Return the (x, y) coordinate for the center point of the cell that contains the specified text.  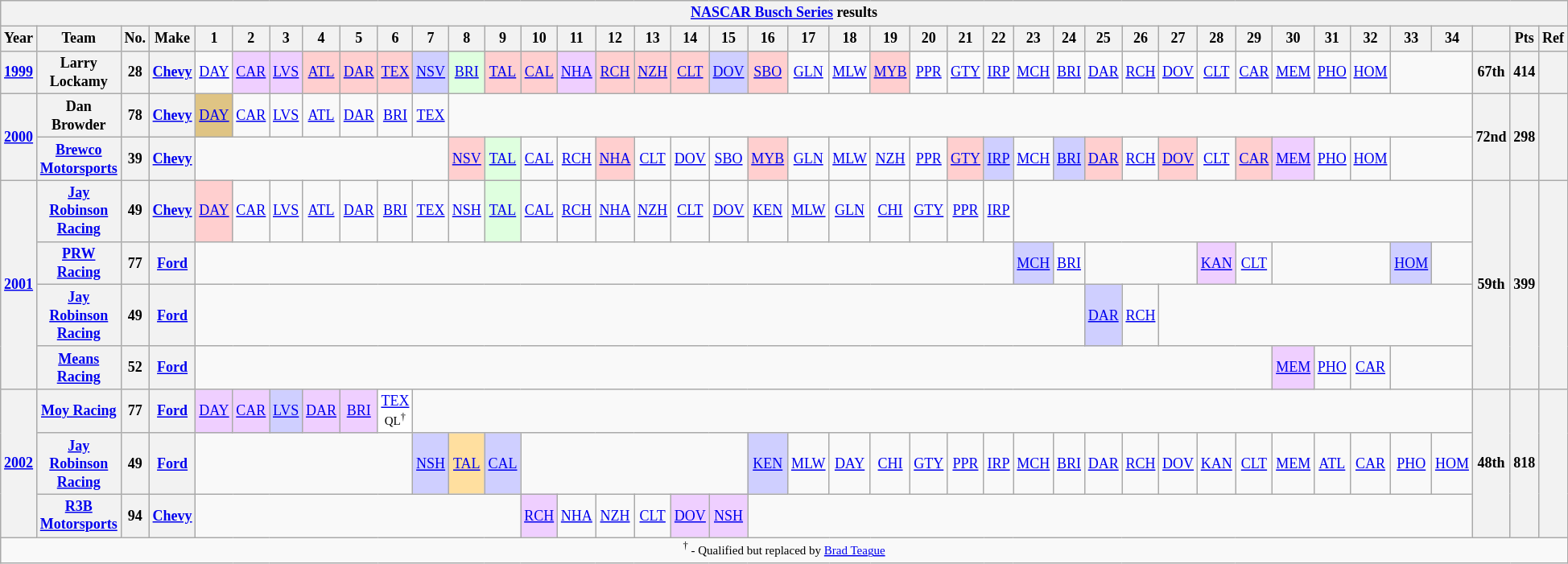
Team (79, 39)
67th (1491, 72)
R3B Motorsports (79, 516)
21 (966, 39)
9 (502, 39)
26 (1141, 39)
399 (1525, 285)
94 (135, 516)
2 (251, 39)
20 (929, 39)
34 (1452, 39)
14 (691, 39)
Means Racing (79, 368)
1999 (19, 72)
NASCAR Busch Series results (784, 13)
7 (431, 39)
1 (214, 39)
Moy Racing (79, 411)
Dan Browder (79, 116)
24 (1069, 39)
25 (1103, 39)
18 (850, 39)
16 (768, 39)
Larry Lockamy (79, 72)
59th (1491, 285)
No. (135, 39)
15 (728, 39)
32 (1370, 39)
4 (322, 39)
6 (395, 39)
3 (287, 39)
2002 (19, 463)
Make (172, 39)
† - Qualified but replaced by Brad Teague (784, 550)
30 (1294, 39)
72nd (1491, 137)
39 (135, 158)
12 (615, 39)
298 (1525, 137)
17 (808, 39)
2000 (19, 137)
22 (998, 39)
13 (653, 39)
Ref (1554, 39)
PRW Racing (79, 263)
19 (890, 39)
Pts (1525, 39)
Year (19, 39)
23 (1034, 39)
5 (359, 39)
10 (539, 39)
52 (135, 368)
33 (1412, 39)
818 (1525, 463)
Brewco Motorsports (79, 158)
48th (1491, 463)
8 (467, 39)
29 (1254, 39)
2001 (19, 285)
11 (577, 39)
78 (135, 116)
TEXQL† (395, 411)
414 (1525, 72)
31 (1331, 39)
27 (1178, 39)
